Search for the cell housing the specified text and yield its [x, y] center coordinate. 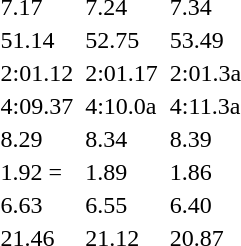
4:10.0a [122, 106]
6.55 [122, 205]
52.75 [122, 40]
1.89 [122, 172]
2:01.17 [122, 73]
8.34 [122, 139]
